For the text-containing cell, return its midpoint in [x, y] coordinate format. 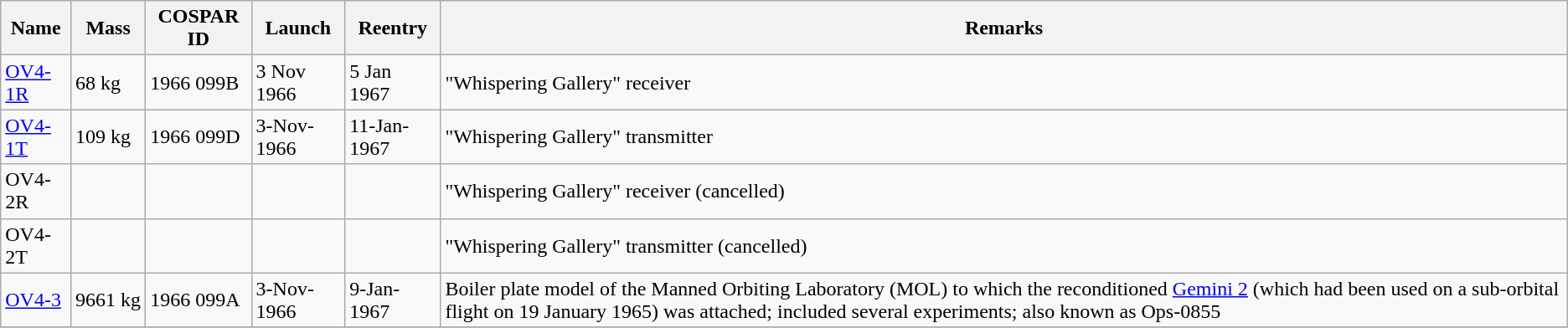
OV4-2R [36, 191]
OV4-1T [36, 137]
11-Jan-1967 [393, 137]
OV4-3 [36, 300]
Mass [109, 28]
OV4-1R [36, 82]
1966 099B [199, 82]
9661 kg [109, 300]
1966 099A [199, 300]
68 kg [109, 82]
"Whispering Gallery" receiver (cancelled) [1003, 191]
Name [36, 28]
Reentry [393, 28]
1966 099D [199, 137]
OV4-2T [36, 246]
COSPAR ID [199, 28]
"Whispering Gallery" transmitter (cancelled) [1003, 246]
9-Jan-1967 [393, 300]
Launch [298, 28]
3 Nov 1966 [298, 82]
"Whispering Gallery" transmitter [1003, 137]
Remarks [1003, 28]
5 Jan 1967 [393, 82]
109 kg [109, 137]
"Whispering Gallery" receiver [1003, 82]
